Detect which cell encompasses the target text, then output its (X, Y) center coordinate. 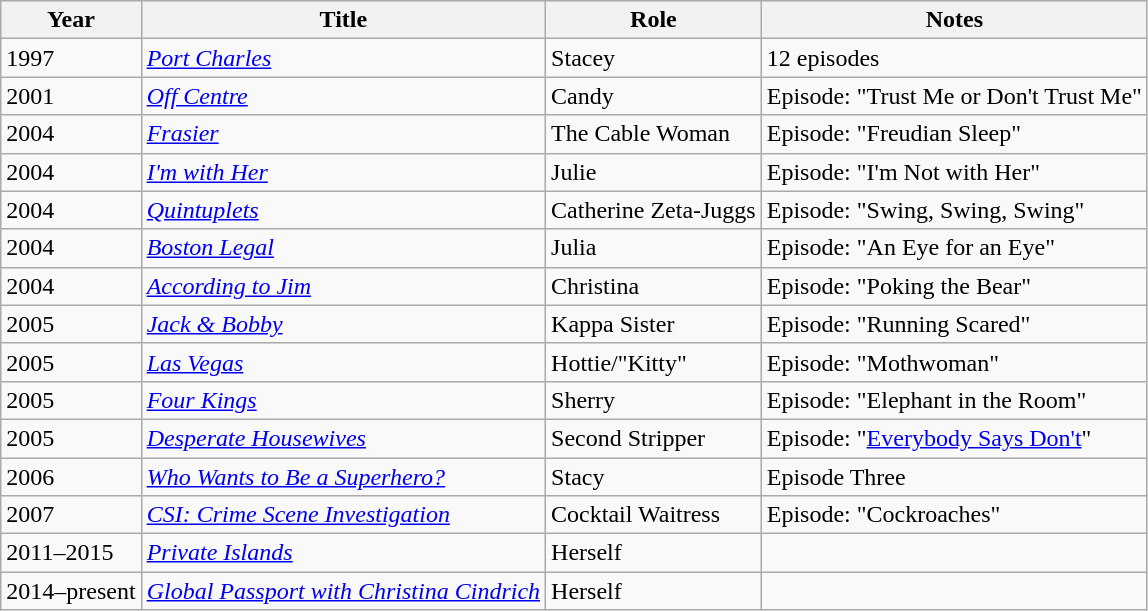
Episode: "Poking the Bear" (954, 286)
Global Passport with Christina Cindrich (343, 591)
Jack & Bobby (343, 324)
2007 (71, 515)
Port Charles (343, 58)
According to Jim (343, 286)
1997 (71, 58)
Episode: "Everybody Says Don't" (954, 438)
Kappa Sister (654, 324)
Stacy (654, 477)
CSI: Crime Scene Investigation (343, 515)
Episode: "Mothwoman" (954, 362)
Catherine Zeta-Juggs (654, 210)
Episode: "Trust Me or Don't Trust Me" (954, 96)
Candy (654, 96)
Desperate Housewives (343, 438)
Four Kings (343, 400)
Role (654, 20)
Who Wants to Be a Superhero? (343, 477)
Hottie/"Kitty" (654, 362)
Second Stripper (654, 438)
Frasier (343, 134)
2006 (71, 477)
Episode Three (954, 477)
Julie (654, 172)
Sherry (654, 400)
The Cable Woman (654, 134)
Christina (654, 286)
2001 (71, 96)
Off Centre (343, 96)
Quintuplets (343, 210)
Cocktail Waitress (654, 515)
Boston Legal (343, 248)
12 episodes (954, 58)
Episode: "Elephant in the Room" (954, 400)
Episode: "Swing, Swing, Swing" (954, 210)
Las Vegas (343, 362)
Private Islands (343, 553)
2014–present (71, 591)
Title (343, 20)
Episode: "Running Scared" (954, 324)
Episode: "Freudian Sleep" (954, 134)
Episode: "An Eye for an Eye" (954, 248)
Episode: "I'm Not with Her" (954, 172)
2011–2015 (71, 553)
Julia (654, 248)
I'm with Her (343, 172)
Episode: "Cockroaches" (954, 515)
Stacey (654, 58)
Year (71, 20)
Notes (954, 20)
